Capture the cell that displays the provided text and extract its [X, Y] central coordinate. 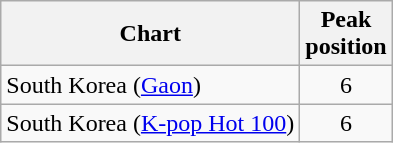
South Korea (K-pop Hot 100) [150, 123]
Peakposition [346, 34]
South Korea (Gaon) [150, 85]
Chart [150, 34]
